Provide the (X, Y) coordinate of the cell's center where the given text is located.  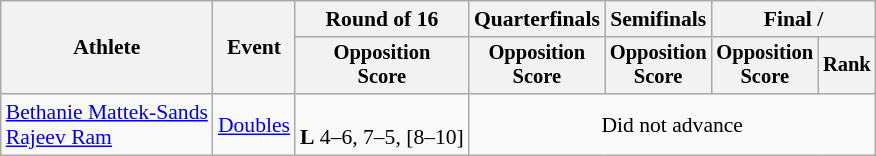
Round of 16 (382, 19)
Final / (793, 19)
Doubles (254, 124)
Event (254, 48)
Quarterfinals (537, 19)
L 4–6, 7–5, [8–10] (382, 124)
Semifinals (658, 19)
Rank (847, 66)
Athlete (107, 48)
Bethanie Mattek-SandsRajeev Ram (107, 124)
Did not advance (672, 124)
